Search for the cell housing the specified text and yield its (x, y) center coordinate. 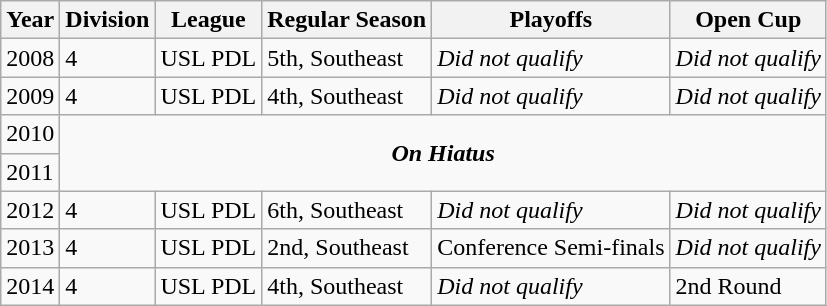
2009 (30, 96)
Conference Semi-finals (551, 248)
Playoffs (551, 20)
5th, Southeast (347, 58)
Open Cup (748, 20)
2013 (30, 248)
On Hiatus (444, 153)
Regular Season (347, 20)
Division (108, 20)
2011 (30, 172)
2010 (30, 134)
6th, Southeast (347, 210)
2008 (30, 58)
Year (30, 20)
2014 (30, 286)
League (208, 20)
2nd, Southeast (347, 248)
2012 (30, 210)
2nd Round (748, 286)
